Provide the (x, y) coordinate of the cell's center where the given text is located.  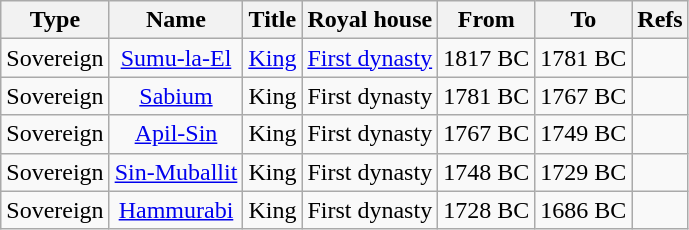
Hammurabi (176, 210)
Name (176, 20)
Refs (660, 20)
Sin-Muballit (176, 172)
Title (272, 20)
To (584, 20)
1686 BC (584, 210)
1749 BC (584, 134)
From (486, 20)
Type (55, 20)
1729 BC (584, 172)
Apil-Sin (176, 134)
Sabium (176, 96)
1748 BC (486, 172)
Royal house (370, 20)
Sumu-la-El (176, 58)
1817 BC (486, 58)
1728 BC (486, 210)
